Search for the cell housing the specified text and yield its (x, y) center coordinate. 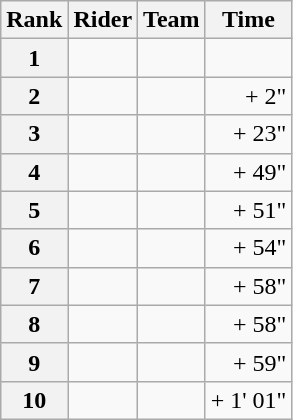
2 (34, 96)
Team (172, 20)
4 (34, 172)
+ 51" (248, 210)
+ 59" (248, 362)
3 (34, 134)
7 (34, 286)
Time (248, 20)
+ 2" (248, 96)
9 (34, 362)
5 (34, 210)
6 (34, 248)
Rider (103, 20)
+ 54" (248, 248)
Rank (34, 20)
+ 49" (248, 172)
+ 23" (248, 134)
10 (34, 400)
+ 1' 01" (248, 400)
1 (34, 58)
8 (34, 324)
